Scan for the cell matching the given text and deliver its [x, y] coordinate at center. 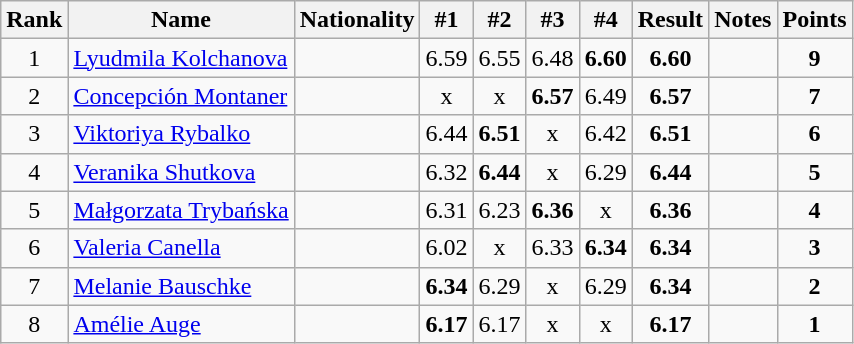
Concepción Montaner [181, 96]
#4 [606, 20]
6.32 [446, 172]
Name [181, 20]
Małgorzata Trybańska [181, 210]
Valeria Canella [181, 248]
Result [670, 20]
#1 [446, 20]
#2 [500, 20]
Nationality [357, 20]
8 [34, 324]
6.33 [552, 248]
6.55 [500, 58]
Lyudmila Kolchanova [181, 58]
Rank [34, 20]
Points [814, 20]
#3 [552, 20]
6.42 [606, 134]
6.48 [552, 58]
Notes [743, 20]
6.59 [446, 58]
Amélie Auge [181, 324]
Veranika Shutkova [181, 172]
6.23 [500, 210]
9 [814, 58]
Viktoriya Rybalko [181, 134]
6.31 [446, 210]
6.02 [446, 248]
Melanie Bauschke [181, 286]
6.49 [606, 96]
